Provide the [X, Y] coordinate of the cell's center where the given text is located.  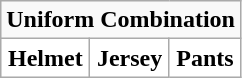
Helmet [46, 58]
Jersey [130, 58]
Pants [204, 58]
Uniform Combination [121, 20]
